Search for the cell housing the specified text and yield its [X, Y] center coordinate. 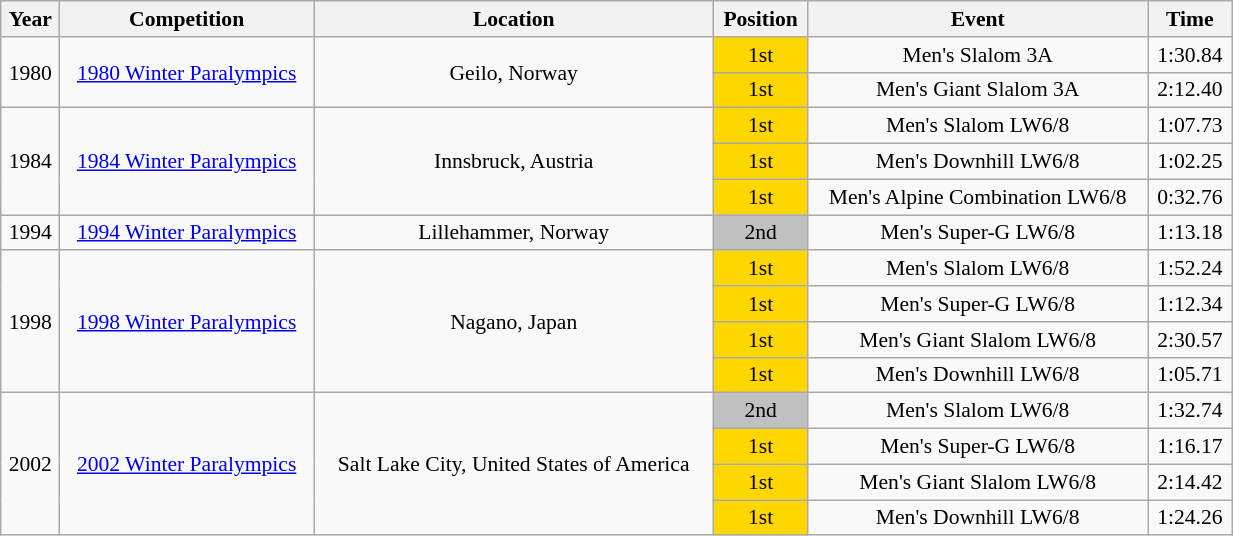
Time [1190, 19]
1:30.84 [1190, 55]
1984 [30, 162]
1984 Winter Paralympics [187, 162]
1:16.17 [1190, 447]
1:07.73 [1190, 126]
Event [978, 19]
Men's Alpine Combination LW6/8 [978, 197]
2002 Winter Paralympics [187, 464]
Location [514, 19]
1:32.74 [1190, 411]
Competition [187, 19]
1:02.25 [1190, 162]
1998 Winter Paralympics [187, 322]
1980 [30, 72]
1:05.71 [1190, 375]
Salt Lake City, United States of America [514, 464]
1980 Winter Paralympics [187, 72]
Innsbruck, Austria [514, 162]
1:12.34 [1190, 304]
2002 [30, 464]
1:52.24 [1190, 269]
Nagano, Japan [514, 322]
Geilo, Norway [514, 72]
Year [30, 19]
1994 Winter Paralympics [187, 233]
1994 [30, 233]
2:14.42 [1190, 482]
1:13.18 [1190, 233]
Position [760, 19]
Men's Slalom 3A [978, 55]
0:32.76 [1190, 197]
2:30.57 [1190, 340]
1998 [30, 322]
Men's Giant Slalom 3A [978, 90]
2:12.40 [1190, 90]
Lillehammer, Norway [514, 233]
1:24.26 [1190, 518]
